Extract the [x, y] coordinate from the center of the cell holding the provided text.  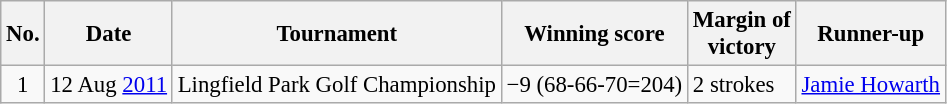
Lingfield Park Golf Championship [336, 85]
Winning score [594, 34]
Margin ofvictory [742, 34]
−9 (68-66-70=204) [594, 85]
No. [23, 34]
Date [108, 34]
Jamie Howarth [870, 85]
Runner-up [870, 34]
12 Aug 2011 [108, 85]
2 strokes [742, 85]
Tournament [336, 34]
1 [23, 85]
